Find where the given text appears and provide that cell's center as [X, Y] coordinate. 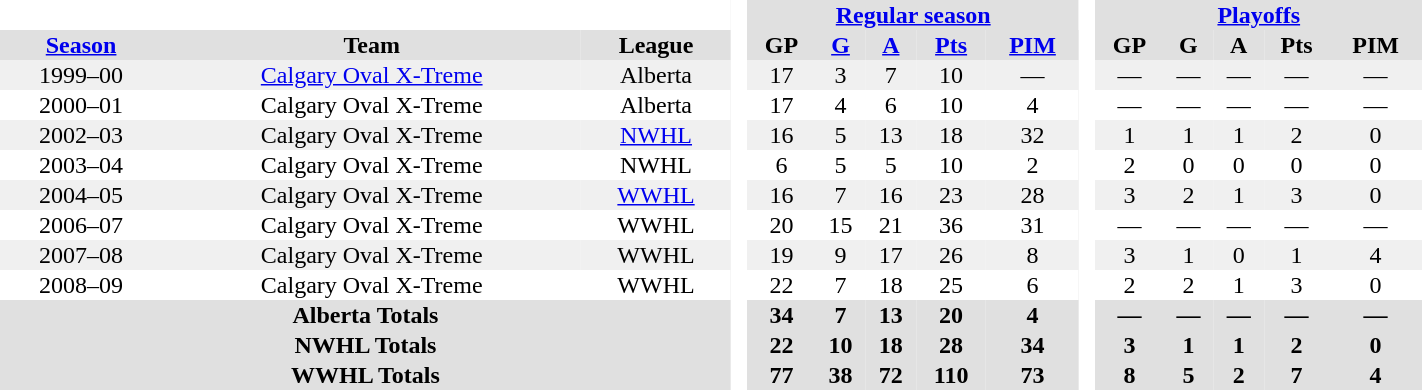
32 [1032, 135]
2003–04 [81, 165]
19 [782, 255]
72 [891, 375]
2002–03 [81, 135]
23 [951, 195]
Playoffs [1259, 15]
WWHL Totals [366, 375]
League [656, 45]
26 [951, 255]
Regular season [914, 15]
Alberta Totals [366, 315]
2006–07 [81, 225]
73 [1032, 375]
2007–08 [81, 255]
9 [840, 255]
36 [951, 225]
110 [951, 375]
1999–00 [81, 75]
2004–05 [81, 195]
Season [81, 45]
Team [372, 45]
15 [840, 225]
2000–01 [81, 105]
2008–09 [81, 285]
38 [840, 375]
NWHL Totals [366, 345]
25 [951, 285]
21 [891, 225]
77 [782, 375]
31 [1032, 225]
